Return the (X, Y) coordinate for the center point of the cell that contains the specified text.  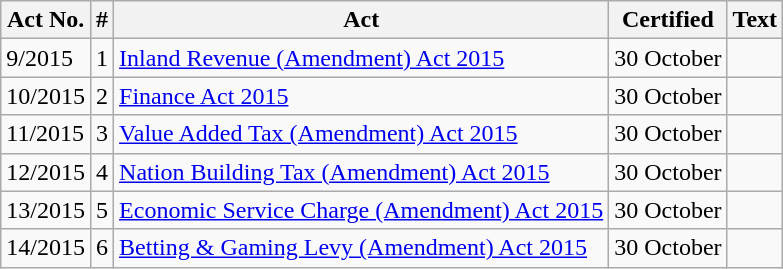
6 (102, 248)
14/2015 (46, 248)
Nation Building Tax (Amendment) Act 2015 (362, 172)
Economic Service Charge (Amendment) Act 2015 (362, 210)
10/2015 (46, 96)
2 (102, 96)
3 (102, 134)
# (102, 20)
Text (755, 20)
1 (102, 58)
Betting & Gaming Levy (Amendment) Act 2015 (362, 248)
Finance Act 2015 (362, 96)
Act No. (46, 20)
Inland Revenue (Amendment) Act 2015 (362, 58)
9/2015 (46, 58)
Certified (668, 20)
5 (102, 210)
Act (362, 20)
13/2015 (46, 210)
4 (102, 172)
12/2015 (46, 172)
Value Added Tax (Amendment) Act 2015 (362, 134)
11/2015 (46, 134)
